Return (X, Y) of the center of cell containing provided text 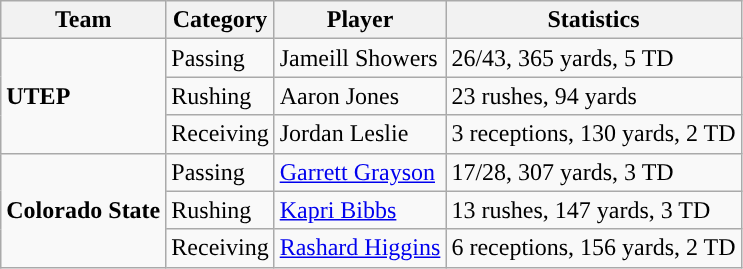
23 rushes, 94 yards (594, 96)
13 rushes, 147 yards, 3 TD (594, 210)
Jordan Leslie (360, 134)
6 receptions, 156 yards, 2 TD (594, 248)
3 receptions, 130 yards, 2 TD (594, 134)
Aaron Jones (360, 96)
Rashard Higgins (360, 248)
Colorado State (84, 210)
Kapri Bibbs (360, 210)
26/43, 365 yards, 5 TD (594, 58)
Team (84, 20)
Statistics (594, 20)
Jameill Showers (360, 58)
Category (220, 20)
Garrett Grayson (360, 172)
Player (360, 20)
17/28, 307 yards, 3 TD (594, 172)
UTEP (84, 96)
